For the text-containing cell, return its midpoint in (X, Y) coordinate format. 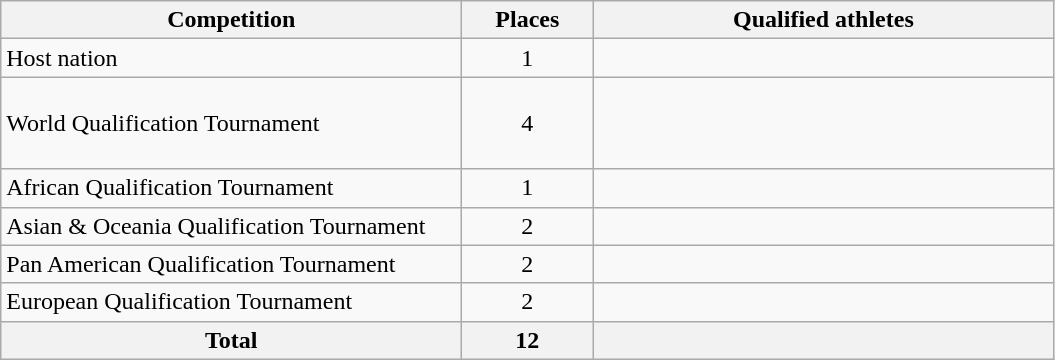
Competition (232, 20)
Qualified athletes (824, 20)
European Qualification Tournament (232, 302)
Places (528, 20)
Pan American Qualification Tournament (232, 264)
Asian & Oceania Qualification Tournament (232, 226)
Total (232, 340)
Host nation (232, 58)
4 (528, 123)
12 (528, 340)
World Qualification Tournament (232, 123)
African Qualification Tournament (232, 188)
